Scan for the cell matching the given text and deliver its [X, Y] coordinate at center. 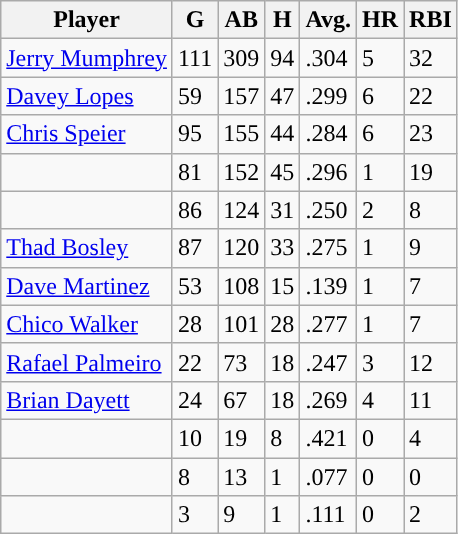
.284 [328, 134]
155 [242, 134]
Rafael Palmeiro [87, 362]
24 [194, 400]
Chico Walker [87, 324]
.247 [328, 362]
.277 [328, 324]
95 [194, 134]
HR [380, 20]
Thad Bosley [87, 248]
AB [242, 20]
47 [282, 96]
.421 [328, 438]
Player [87, 20]
.296 [328, 172]
309 [242, 58]
G [194, 20]
124 [242, 210]
94 [282, 58]
.304 [328, 58]
23 [431, 134]
5 [380, 58]
RBI [431, 20]
Chris Speier [87, 134]
45 [282, 172]
12 [431, 362]
13 [242, 477]
.250 [328, 210]
81 [194, 172]
111 [194, 58]
10 [194, 438]
.275 [328, 248]
11 [431, 400]
86 [194, 210]
73 [242, 362]
.111 [328, 515]
Avg. [328, 20]
157 [242, 96]
53 [194, 286]
33 [282, 248]
Dave Martinez [87, 286]
Jerry Mumphrey [87, 58]
15 [282, 286]
59 [194, 96]
101 [242, 324]
Davey Lopes [87, 96]
108 [242, 286]
.299 [328, 96]
120 [242, 248]
H [282, 20]
.077 [328, 477]
32 [431, 58]
87 [194, 248]
Brian Dayett [87, 400]
31 [282, 210]
44 [282, 134]
.269 [328, 400]
67 [242, 400]
152 [242, 172]
.139 [328, 286]
